Detect which cell encompasses the target text, then output its [X, Y] center coordinate. 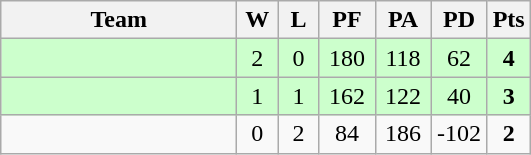
PA [403, 20]
Team [119, 20]
L [298, 20]
180 [347, 58]
4 [508, 58]
62 [459, 58]
3 [508, 96]
-102 [459, 134]
118 [403, 58]
84 [347, 134]
PD [459, 20]
W [258, 20]
186 [403, 134]
PF [347, 20]
40 [459, 96]
122 [403, 96]
162 [347, 96]
Pts [508, 20]
